Detect which cell encompasses the target text, then output its (X, Y) center coordinate. 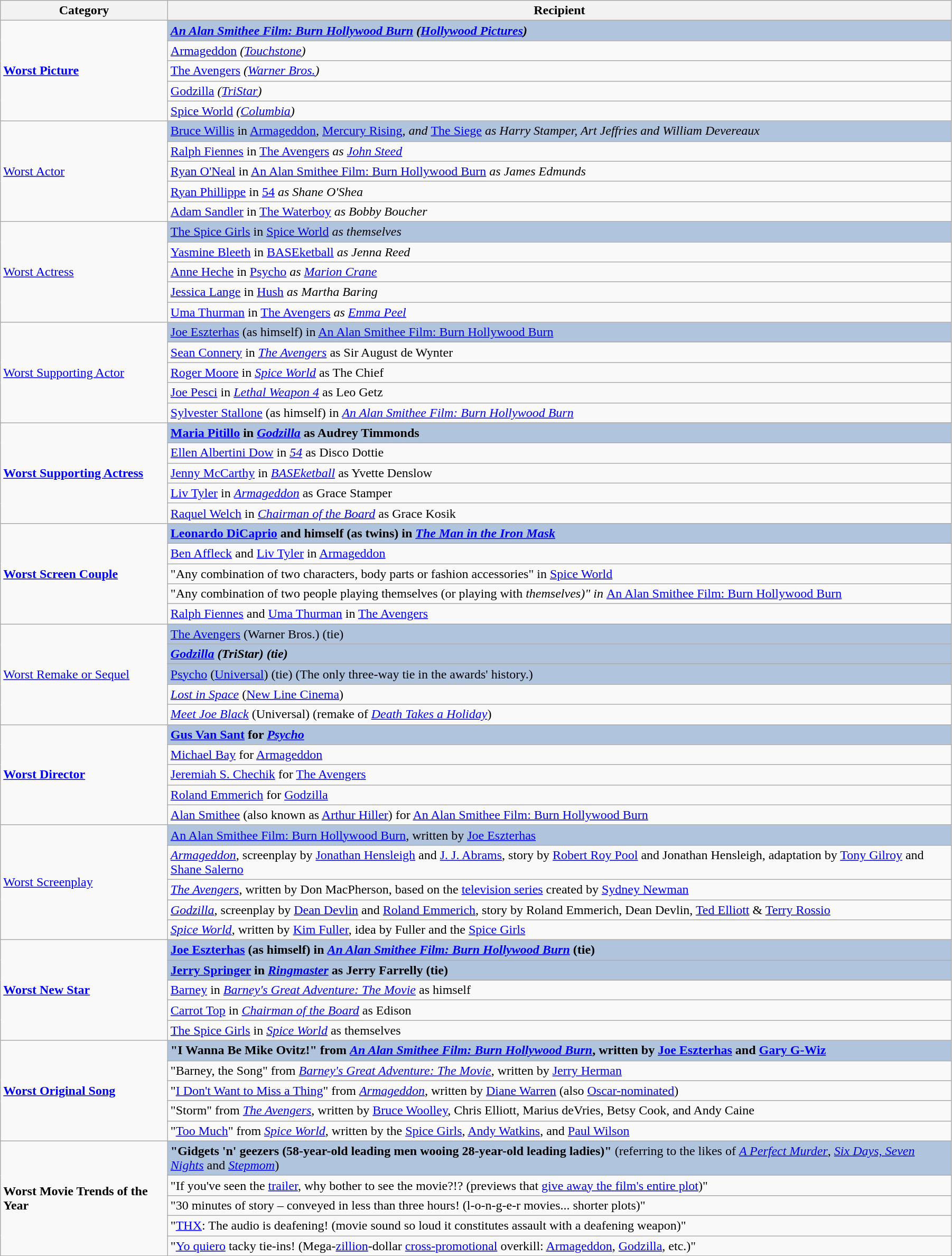
Recipient (559, 11)
Worst Movie Trends of the Year (85, 1198)
"If you've seen the trailer, why bother to see the movie?!? (previews that give away the film's entire plot)" (559, 1185)
Worst Screen Couple (85, 573)
Meet Joe Black (Universal) (remake of Death Takes a Holiday) (559, 714)
Jessica Lange in Hush as Martha Baring (559, 292)
Worst Actress (85, 272)
The Avengers (Warner Bros.) (tie) (559, 634)
Ben Affleck and Liv Tyler in Armageddon (559, 553)
"Too Much" from Spice World, written by the Spice Girls, Andy Watkins, and Paul Wilson (559, 1131)
The Avengers, written by Don MacPherson, based on the television series created by Sydney Newman (559, 889)
Worst Remake or Sequel (85, 674)
Worst Actor (85, 171)
"Storm" from The Avengers, written by Bruce Woolley, Chris Elliott, Marius deVries, Betsy Cook, and Andy Caine (559, 1111)
Lost in Space (New Line Cinema) (559, 694)
Alan Smithee (also known as Arthur Hiller) for An Alan Smithee Film: Burn Hollywood Burn (559, 815)
Godzilla (TriStar) (tie) (559, 654)
"I Don't Want to Miss a Thing" from Armageddon, written by Diane Warren (also Oscar-nominated) (559, 1091)
Ellen Albertini Dow in 54 as Disco Dottie (559, 453)
Bruce Willis in Armageddon, Mercury Rising, and The Siege as Harry Stamper, Art Jeffries and William Devereaux (559, 131)
Jeremiah S. Chechik for The Avengers (559, 775)
Leonardo DiCaprio and himself (as twins) in The Man in the Iron Mask (559, 533)
Yasmine Bleeth in BASEketball as Jenna Reed (559, 252)
Worst Supporting Actor (85, 373)
Godzilla (TriStar) (559, 91)
Adam Sandler in The Waterboy as Bobby Boucher (559, 211)
Joe Eszterhas (as himself) in An Alan Smithee Film: Burn Hollywood Burn (559, 332)
Roland Emmerich for Godzilla (559, 795)
Roger Moore in Spice World as The Chief (559, 373)
Gus Van Sant for Psycho (559, 734)
Carrot Top in Chairman of the Board as Edison (559, 1010)
Ryan Phillippe in 54 as Shane O'Shea (559, 191)
Worst Supporting Actress (85, 473)
Worst Original Song (85, 1091)
Uma Thurman in The Avengers as Emma Peel (559, 312)
Ralph Fiennes in The Avengers as John Steed (559, 151)
Spice World (Columbia) (559, 111)
Michael Bay for Armageddon (559, 755)
"I Wanna Be Mike Ovitz!" from An Alan Smithee Film: Burn Hollywood Burn, written by Joe Eszterhas and Gary G-Wiz (559, 1050)
Worst Director (85, 775)
"Any combination of two characters, body parts or fashion accessories" in Spice World (559, 573)
"THX: The audio is deafening! (movie sound so loud it constitutes assault with a deafening weapon)" (559, 1225)
An Alan Smithee Film: Burn Hollywood Burn, written by Joe Eszterhas (559, 835)
Sylvester Stallone (as himself) in An Alan Smithee Film: Burn Hollywood Burn (559, 413)
Worst New Star (85, 990)
Joe Pesci in Lethal Weapon 4 as Leo Getz (559, 393)
Ralph Fiennes and Uma Thurman in The Avengers (559, 614)
Sean Connery in The Avengers as Sir August de Wynter (559, 352)
Worst Screenplay (85, 882)
Spice World, written by Kim Fuller, idea by Fuller and the Spice Girls (559, 930)
Armageddon (Touchstone) (559, 51)
An Alan Smithee Film: Burn Hollywood Burn (Hollywood Pictures) (559, 31)
Ryan O'Neal in An Alan Smithee Film: Burn Hollywood Burn as James Edmunds (559, 171)
Joe Eszterhas (as himself) in An Alan Smithee Film: Burn Hollywood Burn (tie) (559, 950)
"30 minutes of story – conveyed in less than three hours! (l-o-n-g-e-r movies... shorter plots)" (559, 1205)
"Any combination of two people playing themselves (or playing with themselves)" in An Alan Smithee Film: Burn Hollywood Burn (559, 594)
Anne Heche in Psycho as Marion Crane (559, 272)
"Barney, the Song" from Barney's Great Adventure: The Movie, written by Jerry Herman (559, 1071)
Jenny McCarthy in BASEketball as Yvette Denslow (559, 473)
Worst Picture (85, 71)
Category (85, 11)
Maria Pitillo in Godzilla as Audrey Timmonds (559, 433)
Psycho (Universal) (tie) (The only three-way tie in the awards' history.) (559, 674)
Jerry Springer in Ringmaster as Jerry Farrelly (tie) (559, 970)
Liv Tyler in Armageddon as Grace Stamper (559, 493)
The Avengers (Warner Bros.) (559, 71)
Godzilla, screenplay by Dean Devlin and Roland Emmerich, story by Roland Emmerich, Dean Devlin, Ted Elliott & Terry Rossio (559, 909)
"Yo quiero tacky tie-ins! (Mega-zillion-dollar cross-promotional overkill: Armageddon, Godzilla, etc.)" (559, 1245)
Barney in Barney's Great Adventure: The Movie as himself (559, 990)
Raquel Welch in Chairman of the Board as Grace Kosik (559, 513)
